From the cell containing the given text, extract its center point as [X, Y] coordinate. 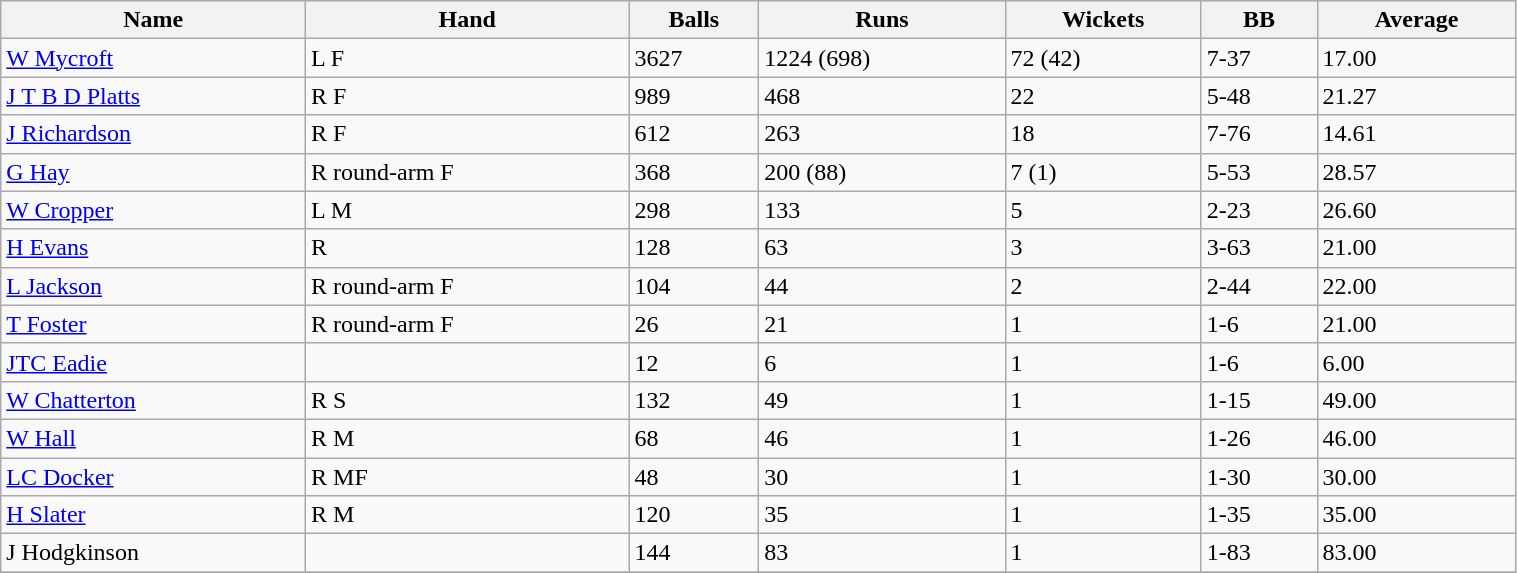
2-23 [1259, 210]
1224 (698) [882, 58]
1-35 [1259, 515]
133 [882, 210]
21 [882, 324]
72 (42) [1103, 58]
128 [694, 248]
6 [882, 362]
35.00 [1416, 515]
263 [882, 134]
368 [694, 172]
18 [1103, 134]
44 [882, 286]
612 [694, 134]
R [468, 248]
83 [882, 553]
Name [154, 20]
W Mycroft [154, 58]
63 [882, 248]
5-48 [1259, 96]
R S [468, 400]
JTC Eadie [154, 362]
22 [1103, 96]
LC Docker [154, 477]
17.00 [1416, 58]
298 [694, 210]
3 [1103, 248]
30 [882, 477]
H Slater [154, 515]
Balls [694, 20]
BB [1259, 20]
48 [694, 477]
1-30 [1259, 477]
989 [694, 96]
L F [468, 58]
Wickets [1103, 20]
Runs [882, 20]
L Jackson [154, 286]
30.00 [1416, 477]
W Chatterton [154, 400]
28.57 [1416, 172]
3627 [694, 58]
J Hodgkinson [154, 553]
200 (88) [882, 172]
26.60 [1416, 210]
1-26 [1259, 438]
6.00 [1416, 362]
7-76 [1259, 134]
5 [1103, 210]
104 [694, 286]
H Evans [154, 248]
3-63 [1259, 248]
1-15 [1259, 400]
46 [882, 438]
W Hall [154, 438]
12 [694, 362]
Hand [468, 20]
14.61 [1416, 134]
132 [694, 400]
22.00 [1416, 286]
35 [882, 515]
46.00 [1416, 438]
J Richardson [154, 134]
G Hay [154, 172]
J T B D Platts [154, 96]
7 (1) [1103, 172]
468 [882, 96]
144 [694, 553]
49 [882, 400]
21.27 [1416, 96]
49.00 [1416, 400]
L M [468, 210]
R MF [468, 477]
2-44 [1259, 286]
W Cropper [154, 210]
7-37 [1259, 58]
1-83 [1259, 553]
26 [694, 324]
83.00 [1416, 553]
2 [1103, 286]
Average [1416, 20]
68 [694, 438]
T Foster [154, 324]
120 [694, 515]
5-53 [1259, 172]
